For the text-containing cell, return its midpoint in [X, Y] coordinate format. 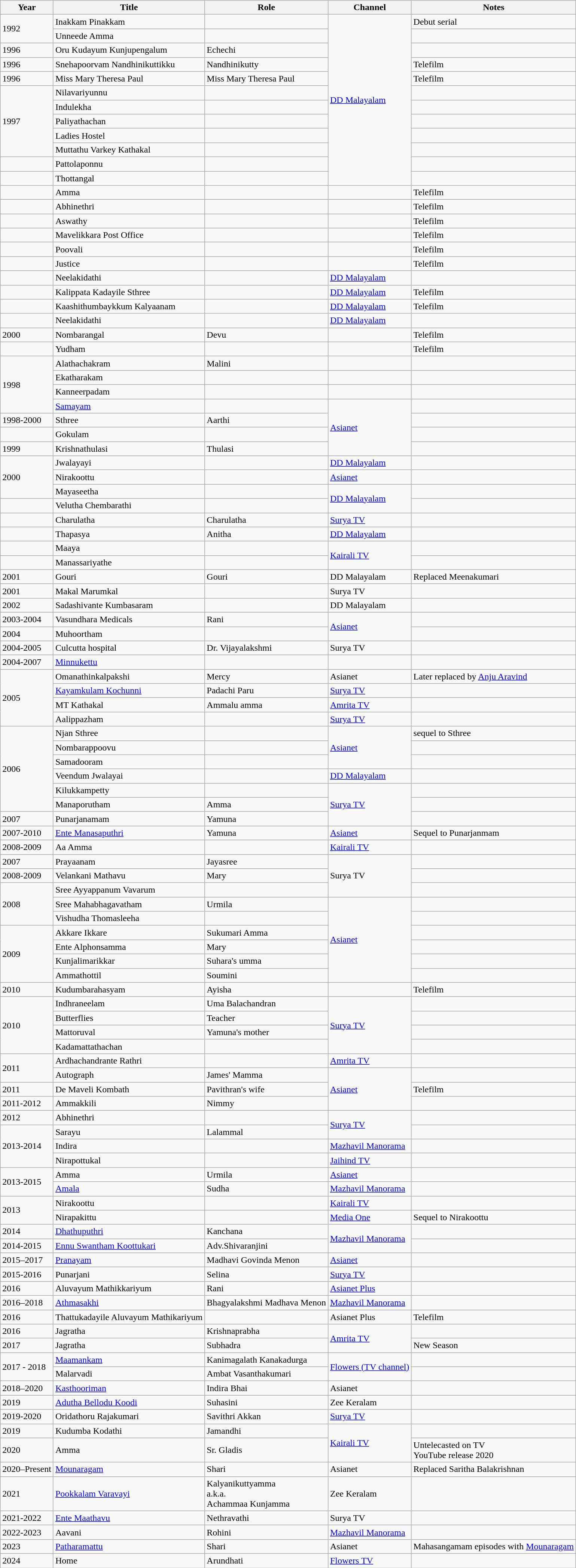
Suhara's umma [266, 961]
2004-2005 [27, 648]
Padachi Paru [266, 691]
Kalyanikuttyammaa.k.a.Achammaa Kunjamma [266, 1494]
2004-2007 [27, 662]
Pookkalam Varavayi [129, 1494]
1997 [27, 121]
Kunjalimarikkar [129, 961]
Kanchana [266, 1231]
Poovali [129, 249]
Role [266, 7]
Pranayam [129, 1260]
Sequel to Punarjanmam [494, 833]
Adv.Shivaranjini [266, 1246]
2022-2023 [27, 1532]
Akkare Ikkare [129, 933]
Aavani [129, 1532]
Omanathinkalpakshi [129, 676]
Sree Ayyappanum Vavarum [129, 890]
Velankani Mathavu [129, 876]
Ammathottil [129, 975]
Arundhati [266, 1561]
Year [27, 7]
Ardhachandrante Rathri [129, 1061]
Justice [129, 264]
Sudha [266, 1189]
Jwalayayi [129, 463]
2021-2022 [27, 1518]
Debut serial [494, 22]
Devu [266, 335]
sequel to Sthree [494, 733]
Aalippazham [129, 719]
Manassariyathe [129, 562]
Indulekha [129, 107]
Suhasini [266, 1402]
Snehapoorvam Nandhinikuttikku [129, 64]
Malini [266, 363]
Prayaanam [129, 861]
Maamankam [129, 1360]
Aa Amma [129, 847]
Rohini [266, 1532]
Makal Marumkal [129, 591]
Gokulam [129, 435]
Kadamattathachan [129, 1046]
Thulasi [266, 449]
James' Mamma [266, 1075]
Thottangal [129, 178]
Nombarangal [129, 335]
New Season [494, 1345]
Paliyathachan [129, 121]
2013-2014 [27, 1146]
Vasundhara Medicals [129, 619]
Flowers (TV channel) [370, 1367]
Kudumbarahasyam [129, 989]
2005 [27, 698]
Culcutta hospital [129, 648]
Thattukadayile Aluvayum Mathikariyum [129, 1317]
Jamandhi [266, 1431]
Sadashivante Kumbasaram [129, 605]
1998 [27, 384]
Ayisha [266, 989]
Pavithran's wife [266, 1089]
2014-2015 [27, 1246]
Krishnaprabha [266, 1331]
Dhathuputhri [129, 1231]
Punarjani [129, 1274]
Yudham [129, 349]
Mounaragam [129, 1469]
Indhraneelam [129, 1004]
Kanimagalath Kanakadurga [266, 1360]
Echechi [266, 50]
Veendum Jwalayai [129, 776]
Yamuna's mother [266, 1032]
Kaashithumbaykkum Kalyaanam [129, 306]
Sr. Gladis [266, 1450]
2017 [27, 1345]
Autograph [129, 1075]
2020 [27, 1450]
Bhagyalakshmi Madhava Menon [266, 1302]
2009 [27, 954]
2024 [27, 1561]
Home [129, 1561]
Anitha [266, 534]
Uma Balachandran [266, 1004]
Sequel to Nirakoottu [494, 1217]
2021 [27, 1494]
Oru Kudayum Kunjupengalum [129, 50]
Subhadra [266, 1345]
Aluvayum Mathikkariyum [129, 1288]
Soumini [266, 975]
1999 [27, 449]
Lalammal [266, 1132]
2018–2020 [27, 1388]
Indira Bhai [266, 1388]
De Maveli Kombath [129, 1089]
Savithri Akkan [266, 1417]
Mattoruval [129, 1032]
Maaya [129, 548]
Selina [266, 1274]
Unneede Amma [129, 36]
Samayam [129, 406]
2007-2010 [27, 833]
Nombarappoovu [129, 748]
Muttathu Varkey Kathakal [129, 150]
2015-2016 [27, 1274]
2017 - 2018 [27, 1367]
Mayaseetha [129, 491]
Nethravathi [266, 1518]
Nirapakittu [129, 1217]
Indira [129, 1146]
2013 [27, 1210]
Patharamattu [129, 1546]
Krishnathulasi [129, 449]
Replaced Saritha Balakrishnan [494, 1469]
Kudumba Kodathi [129, 1431]
Pattolaponnu [129, 164]
2016–2018 [27, 1302]
2011-2012 [27, 1104]
Aarthi [266, 420]
Njan Sthree [129, 733]
Media One [370, 1217]
2003-2004 [27, 619]
Teacher [266, 1018]
Jayasree [266, 861]
Sarayu [129, 1132]
1998-2000 [27, 420]
Madhavi Govinda Menon [266, 1260]
Ladies Hostel [129, 135]
Nirapottukal [129, 1160]
Minnukettu [129, 662]
Ente Maathavu [129, 1518]
Ammakkili [129, 1104]
Inakkam Pinakkam [129, 22]
Nimmy [266, 1104]
1992 [27, 29]
Amala [129, 1189]
Mercy [266, 676]
Ekatharakam [129, 377]
Sthree [129, 420]
2008 [27, 904]
MT Kathakal [129, 705]
Title [129, 7]
Velutha Chembarathi [129, 506]
Punarjanamam [129, 819]
Muhoortham [129, 634]
Manaporutham [129, 804]
Flowers TV [370, 1561]
Mavelikkara Post Office [129, 235]
Kalippata Kadayile Sthree [129, 292]
2015–2017 [27, 1260]
Alathachakram [129, 363]
Later replaced by Anju Aravind [494, 676]
Ambat Vasanthakumari [266, 1374]
Vishudha Thomasleeha [129, 918]
Butterflies [129, 1018]
2012 [27, 1118]
Mahasangamam episodes with Mounaragam [494, 1546]
Adutha Bellodu Koodi [129, 1402]
2002 [27, 605]
Sukumari Amma [266, 933]
Kayamkulam Kochunni [129, 691]
Untelecasted on TV YouTube release 2020 [494, 1450]
Oridathoru Rajakumari [129, 1417]
Ente Manasaputhri [129, 833]
Dr. Vijayalakshmi [266, 648]
Channel [370, 7]
Kilukkampetty [129, 790]
Ennu Swantham Koottukari [129, 1246]
Kanneerpadam [129, 392]
2023 [27, 1546]
Nandhinikutty [266, 64]
2013-2015 [27, 1182]
Notes [494, 7]
Thapasya [129, 534]
2019-2020 [27, 1417]
2004 [27, 634]
Athmasakhi [129, 1302]
Ammalu amma [266, 705]
Sree Mahabhagavatham [129, 904]
2014 [27, 1231]
Kasthooriman [129, 1388]
2006 [27, 769]
Nilavariyunnu [129, 93]
Jaihind TV [370, 1160]
2020–Present [27, 1469]
Aswathy [129, 221]
Replaced Meenakumari [494, 577]
Samadooram [129, 762]
Ente Alphonsamma [129, 947]
Malarvadi [129, 1374]
